Determine the [x, y] coordinate at the center of the cell enclosing the given text.  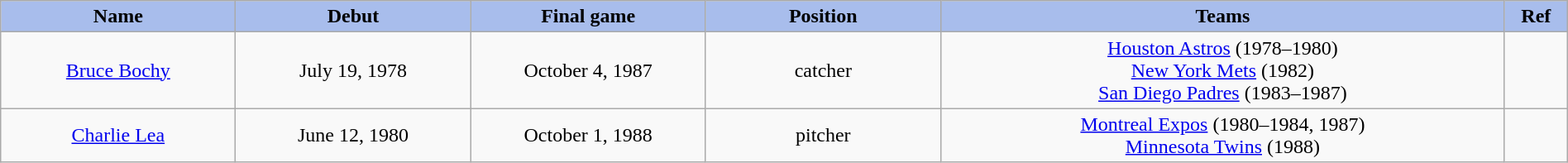
October 4, 1987 [588, 70]
Final game [588, 17]
catcher [823, 70]
Bruce Bochy [118, 70]
pitcher [823, 136]
Ref [1536, 17]
July 19, 1978 [353, 70]
October 1, 1988 [588, 136]
Position [823, 17]
Debut [353, 17]
Name [118, 17]
Houston Astros (1978–1980)New York Mets (1982)San Diego Padres (1983–1987) [1222, 70]
June 12, 1980 [353, 136]
Charlie Lea [118, 136]
Montreal Expos (1980–1984, 1987)Minnesota Twins (1988) [1222, 136]
Teams [1222, 17]
